Determine the (x, y) coordinate at the center of the cell enclosing the given text.  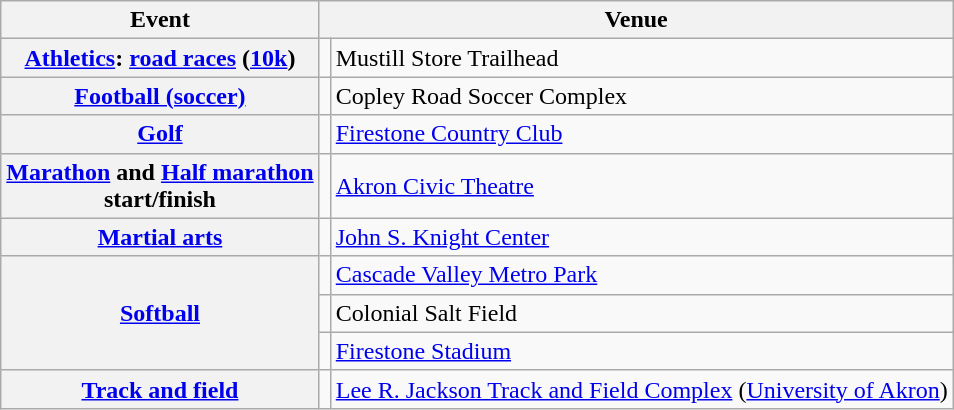
Venue (636, 20)
Lee R. Jackson Track and Field Complex (University of Akron) (642, 389)
Mustill Store Trailhead (642, 58)
Athletics: road races (10k) (160, 58)
Colonial Salt Field (642, 313)
Copley Road Soccer Complex (642, 96)
Marathon and Half marathonstart/finish (160, 186)
John S. Knight Center (642, 237)
Akron Civic Theatre (642, 186)
Golf (160, 134)
Softball (160, 313)
Firestone Country Club (642, 134)
Cascade Valley Metro Park (642, 275)
Event (160, 20)
Martial arts (160, 237)
Firestone Stadium (642, 351)
Track and field (160, 389)
Football (soccer) (160, 96)
